Search for the cell housing the specified text and yield its (x, y) center coordinate. 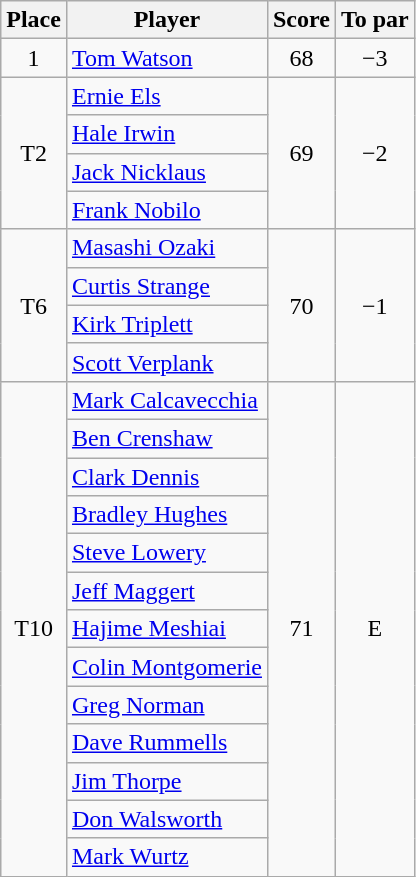
Ben Crenshaw (166, 438)
Tom Watson (166, 58)
Frank Nobilo (166, 210)
Don Walsworth (166, 819)
−1 (374, 305)
T10 (34, 628)
−2 (374, 153)
To par (374, 20)
70 (301, 305)
Ernie Els (166, 96)
68 (301, 58)
Curtis Strange (166, 286)
Kirk Triplett (166, 324)
Scott Verplank (166, 362)
Clark Dennis (166, 477)
Greg Norman (166, 705)
−3 (374, 58)
Jack Nicklaus (166, 172)
Jeff Maggert (166, 591)
Masashi Ozaki (166, 248)
Jim Thorpe (166, 781)
T2 (34, 153)
Colin Montgomerie (166, 667)
Mark Wurtz (166, 857)
T6 (34, 305)
Hajime Meshiai (166, 629)
Player (166, 20)
Steve Lowery (166, 553)
71 (301, 628)
Place (34, 20)
Mark Calcavecchia (166, 400)
1 (34, 58)
Bradley Hughes (166, 515)
69 (301, 153)
Hale Irwin (166, 134)
E (374, 628)
Score (301, 20)
Dave Rummells (166, 743)
